Provide the [x, y] coordinate of the cell's center where the given text is located.  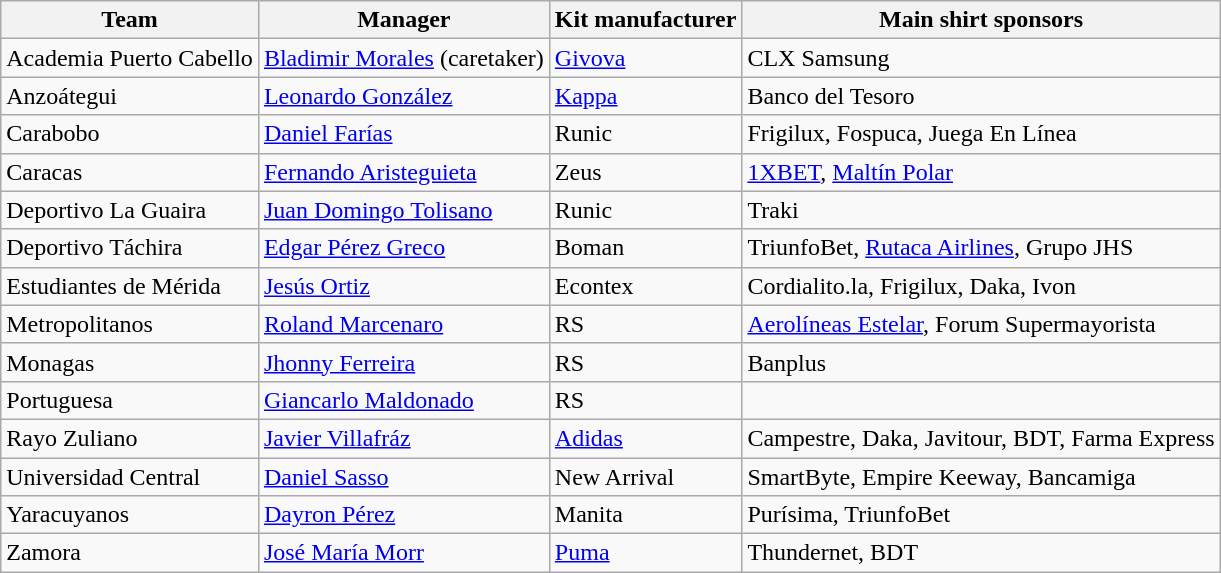
Manager [404, 20]
Caracas [130, 172]
Universidad Central [130, 477]
New Arrival [646, 477]
Team [130, 20]
Banplus [981, 362]
Frigilux, Fospuca, Juega En Línea [981, 134]
Anzoátegui [130, 96]
Main shirt sponsors [981, 20]
Daniel Farías [404, 134]
Kappa [646, 96]
Leonardo González [404, 96]
Cordialito.la, Frigilux, Daka, Ivon [981, 286]
Bladimir Morales (caretaker) [404, 58]
Giancarlo Maldonado [404, 400]
CLX Samsung [981, 58]
Deportivo Táchira [130, 248]
Academia Puerto Cabello [130, 58]
Metropolitanos [130, 324]
Roland Marcenaro [404, 324]
Jesús Ortiz [404, 286]
Rayo Zuliano [130, 438]
Jhonny Ferreira [404, 362]
Givova [646, 58]
Adidas [646, 438]
Carabobo [130, 134]
Portuguesa [130, 400]
Juan Domingo Tolisano [404, 210]
Zeus [646, 172]
Traki [981, 210]
Fernando Aristeguieta [404, 172]
Aerolíneas Estelar, Forum Supermayorista [981, 324]
1XBET, Maltín Polar [981, 172]
Banco del Tesoro [981, 96]
SmartByte, Empire Keeway, Bancamiga [981, 477]
Boman [646, 248]
Javier Villafráz [404, 438]
Manita [646, 515]
Dayron Pérez [404, 515]
Thundernet, BDT [981, 553]
Zamora [130, 553]
Estudiantes de Mérida [130, 286]
Kit manufacturer [646, 20]
Edgar Pérez Greco [404, 248]
Puma [646, 553]
Econtex [646, 286]
TriunfoBet, Rutaca Airlines, Grupo JHS [981, 248]
Daniel Sasso [404, 477]
Campestre, Daka, Javitour, BDT, Farma Express [981, 438]
Monagas [130, 362]
Yaracuyanos [130, 515]
José María Morr [404, 553]
Purísima, TriunfoBet [981, 515]
Deportivo La Guaira [130, 210]
